Return the (X, Y) coordinate for the center point of the cell that contains the specified text.  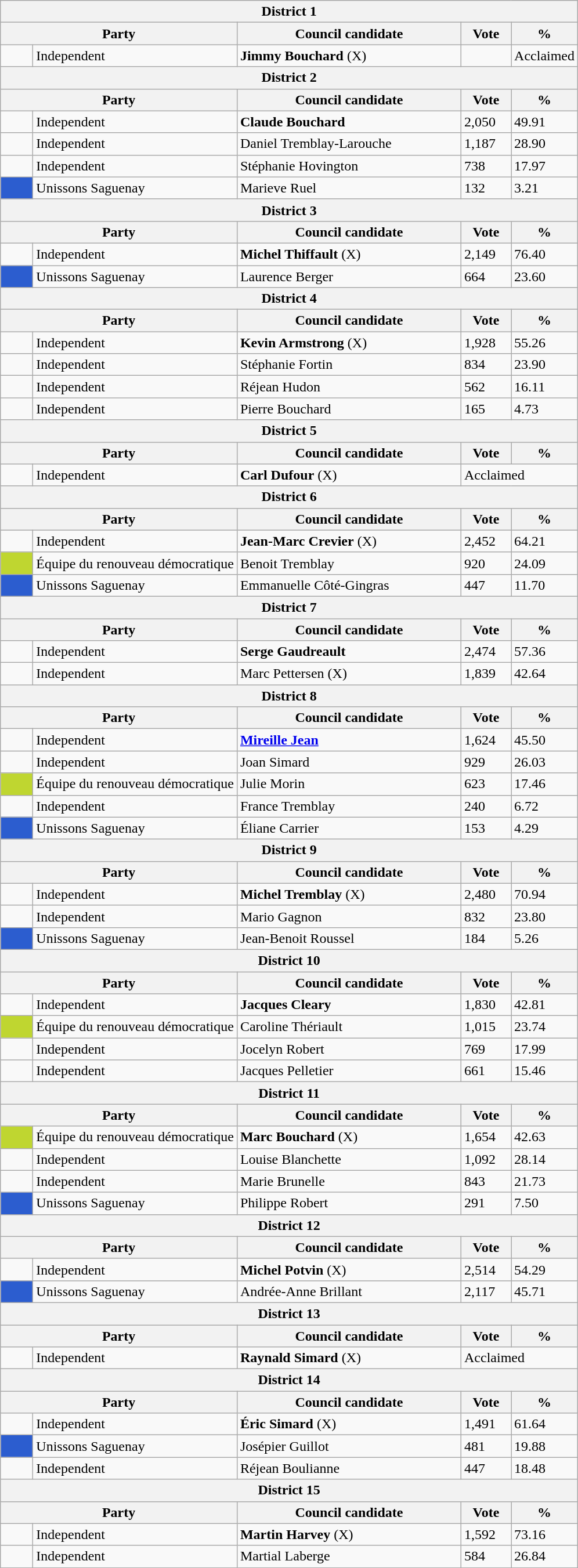
664 (486, 277)
64.21 (544, 541)
24.09 (544, 563)
1,592 (486, 1534)
3.21 (544, 188)
929 (486, 762)
District 9 (289, 850)
5.26 (544, 938)
57.36 (544, 652)
Michel Thiffault (X) (349, 254)
17.46 (544, 784)
23.74 (544, 1027)
2,480 (486, 894)
21.73 (544, 1181)
76.40 (544, 254)
1,839 (486, 674)
Marc Bouchard (X) (349, 1137)
19.88 (544, 1446)
Éric Simard (X) (349, 1424)
Michel Tremblay (X) (349, 894)
843 (486, 1181)
11.70 (544, 585)
16.11 (544, 387)
4.29 (544, 828)
Marieve Ruel (349, 188)
42.63 (544, 1137)
France Tremblay (349, 806)
45.71 (544, 1291)
District 8 (289, 696)
291 (486, 1203)
2,050 (486, 122)
Martial Laberge (349, 1556)
2,149 (486, 254)
132 (486, 188)
Stéphanie Fortin (349, 365)
661 (486, 1071)
26.84 (544, 1556)
738 (486, 166)
Jocelyn Robert (349, 1049)
769 (486, 1049)
Jimmy Bouchard (X) (349, 56)
55.26 (544, 343)
17.97 (544, 166)
28.14 (544, 1159)
2,514 (486, 1269)
834 (486, 365)
District 15 (289, 1490)
73.16 (544, 1534)
23.60 (544, 277)
Marc Pettersen (X) (349, 674)
920 (486, 563)
Claude Bouchard (349, 122)
1,092 (486, 1159)
District 6 (289, 497)
240 (486, 806)
2,117 (486, 1291)
District 4 (289, 299)
Philippe Robert (349, 1203)
Jacques Cleary (349, 1005)
623 (486, 784)
61.64 (544, 1424)
Mario Gagnon (349, 916)
2,474 (486, 652)
153 (486, 828)
Andrée-Anne Brillant (349, 1291)
Stéphanie Hovington (349, 166)
42.81 (544, 1005)
Caroline Thériault (349, 1027)
Réjean Boulianne (349, 1468)
Marie Brunelle (349, 1181)
Jean-Benoit Roussel (349, 938)
1,624 (486, 740)
Josépier Guillot (349, 1446)
28.90 (544, 144)
1,830 (486, 1005)
15.46 (544, 1071)
Pierre Bouchard (349, 409)
District 13 (289, 1313)
54.29 (544, 1269)
District 7 (289, 607)
Laurence Berger (349, 277)
45.50 (544, 740)
Jean-Marc Crevier (X) (349, 541)
District 1 (289, 12)
6.72 (544, 806)
District 5 (289, 431)
1,654 (486, 1137)
District 11 (289, 1093)
District 14 (289, 1380)
Jacques Pelletier (349, 1071)
1,015 (486, 1027)
584 (486, 1556)
26.03 (544, 762)
District 12 (289, 1225)
1,491 (486, 1424)
165 (486, 409)
562 (486, 387)
Réjean Hudon (349, 387)
Joan Simard (349, 762)
481 (486, 1446)
Benoit Tremblay (349, 563)
7.50 (544, 1203)
Martin Harvey (X) (349, 1534)
Louise Blanchette (349, 1159)
Raynald Simard (X) (349, 1358)
1,187 (486, 144)
832 (486, 916)
Serge Gaudreault (349, 652)
23.90 (544, 365)
District 2 (289, 78)
Emmanuelle Côté-Gingras (349, 585)
Julie Morin (349, 784)
18.48 (544, 1468)
17.99 (544, 1049)
42.64 (544, 674)
District 10 (289, 960)
District 3 (289, 210)
70.94 (544, 894)
Carl Dufour (X) (349, 475)
Mireille Jean (349, 740)
4.73 (544, 409)
Kevin Armstrong (X) (349, 343)
184 (486, 938)
Michel Potvin (X) (349, 1269)
23.80 (544, 916)
Daniel Tremblay-Larouche (349, 144)
Éliane Carrier (349, 828)
49.91 (544, 122)
1,928 (486, 343)
2,452 (486, 541)
